For the text-containing cell, return its midpoint in [X, Y] coordinate format. 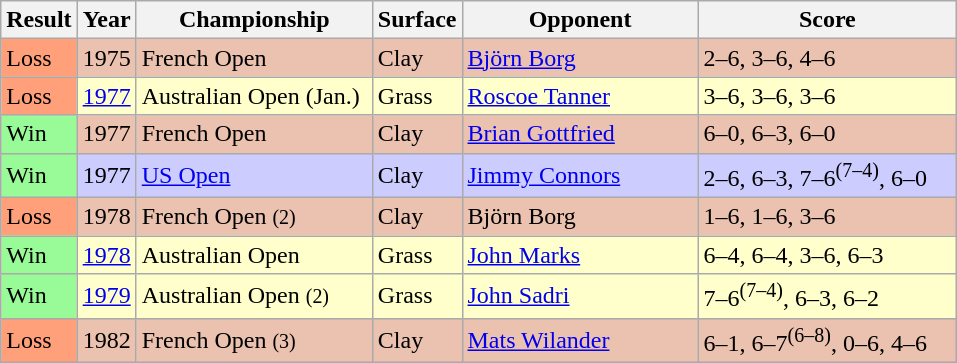
2–6, 6–3, 7–6(7–4), 6–0 [828, 176]
Result [39, 20]
7–6(7–4), 6–3, 6–2 [828, 296]
Australian Open [254, 255]
Jimmy Connors [580, 176]
6–4, 6–4, 3–6, 6–3 [828, 255]
French Open (2) [254, 217]
Championship [254, 20]
3–6, 3–6, 3–6 [828, 96]
Year [106, 20]
6–1, 6–7(6–8), 0–6, 4–6 [828, 340]
Australian Open (Jan.) [254, 96]
French Open (3) [254, 340]
Opponent [580, 20]
2–6, 3–6, 4–6 [828, 58]
John Marks [580, 255]
Surface [417, 20]
1979 [106, 296]
6–0, 6–3, 6–0 [828, 134]
Roscoe Tanner [580, 96]
1982 [106, 340]
Mats Wilander [580, 340]
Score [828, 20]
Brian Gottfried [580, 134]
1975 [106, 58]
1–6, 1–6, 3–6 [828, 217]
US Open [254, 176]
Australian Open (2) [254, 296]
John Sadri [580, 296]
